Output the [X, Y] coordinate of the center of the cell containing the given text.  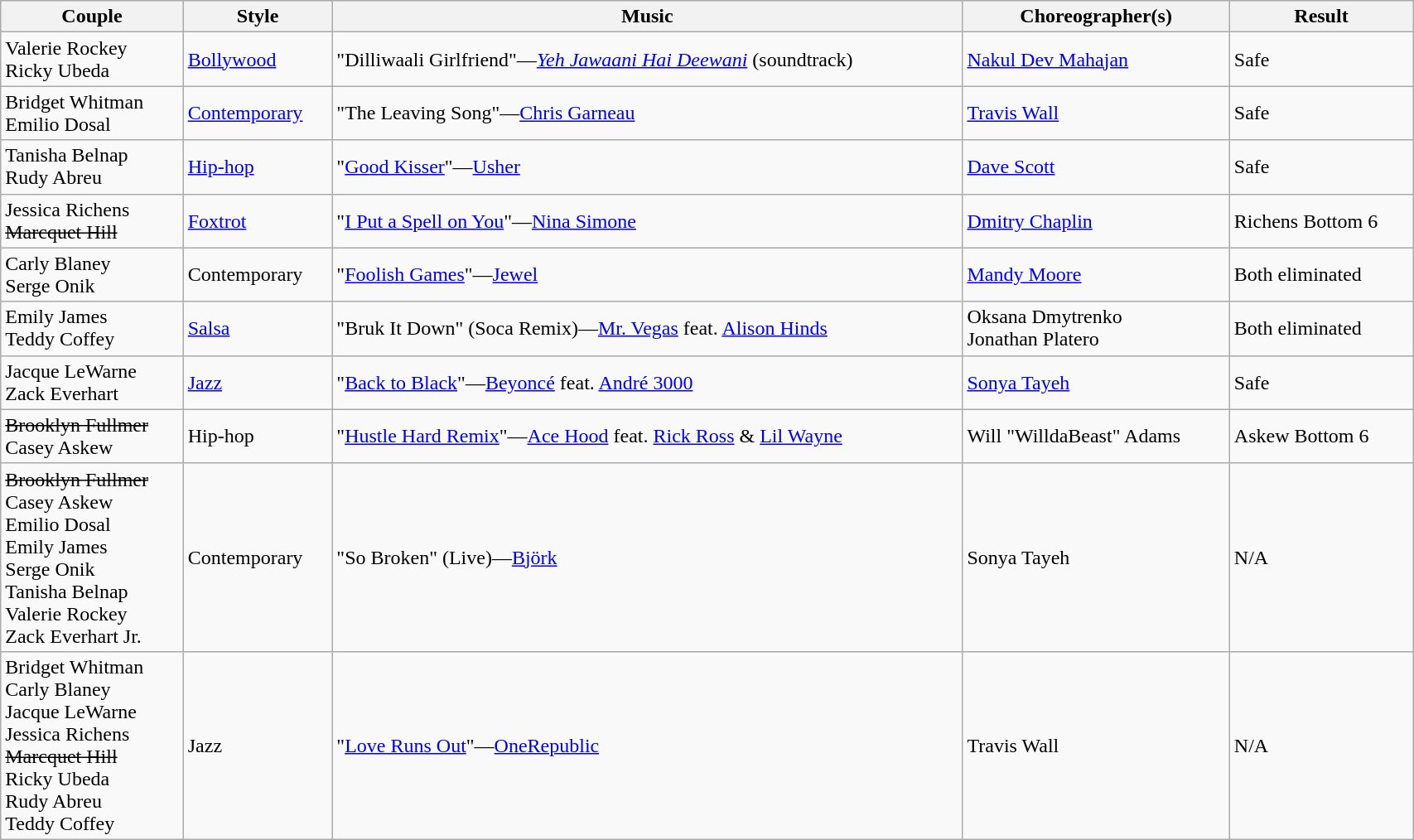
Valerie RockeyRicky Ubeda [92, 60]
Bollywood [258, 60]
Couple [92, 17]
"Bruk It Down" (Soca Remix)—Mr. Vegas feat. Alison Hinds [648, 328]
Jessica RichensMarcquet Hill [92, 220]
Jacque LeWarneZack Everhart [92, 383]
Emily JamesTeddy Coffey [92, 328]
Brooklyn FullmerCasey Askew [92, 436]
Nakul Dev Mahajan [1096, 60]
Carly BlaneySerge Onik [92, 275]
Brooklyn FullmerCasey AskewEmilio DosalEmily JamesSerge OnikTanisha BelnapValerie RockeyZack Everhart Jr. [92, 557]
"Dilliwaali Girlfriend"—Yeh Jawaani Hai Deewani (soundtrack) [648, 60]
"Love Runs Out"—OneRepublic [648, 746]
"Good Kisser"—Usher [648, 167]
Music [648, 17]
"Foolish Games"—Jewel [648, 275]
Dmitry Chaplin [1096, 220]
"Back to Black"—Beyoncé feat. André 3000 [648, 383]
Tanisha BelnapRudy Abreu [92, 167]
"So Broken" (Live)—Björk [648, 557]
Askew Bottom 6 [1320, 436]
Bridget WhitmanEmilio Dosal [92, 113]
Richens Bottom 6 [1320, 220]
Mandy Moore [1096, 275]
Bridget WhitmanCarly BlaneyJacque LeWarneJessica RichensMarcquet HillRicky UbedaRudy AbreuTeddy Coffey [92, 746]
Foxtrot [258, 220]
"Hustle Hard Remix"—Ace Hood feat. Rick Ross & Lil Wayne [648, 436]
"I Put a Spell on You"—Nina Simone [648, 220]
Style [258, 17]
Will "WilldaBeast" Adams [1096, 436]
Dave Scott [1096, 167]
"The Leaving Song"—Chris Garneau [648, 113]
Choreographer(s) [1096, 17]
Salsa [258, 328]
Result [1320, 17]
Oksana DmytrenkoJonathan Platero [1096, 328]
